Find where the given text appears and provide that cell's center as [X, Y] coordinate. 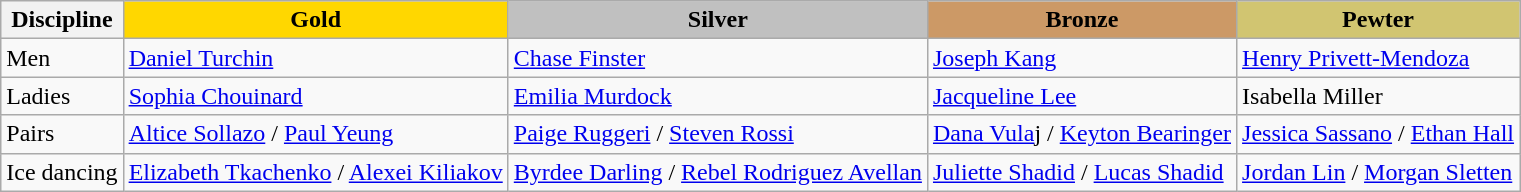
Ladies [62, 96]
Dana Vulaj / Keyton Bearinger [1082, 134]
Isabella Miller [1378, 96]
Altice Sollazo / Paul Yeung [316, 134]
Jacqueline Lee [1082, 96]
Elizabeth Tkachenko / Alexei Kiliakov [316, 172]
Chase Finster [718, 58]
Paige Ruggeri / Steven Rossi [718, 134]
Bronze [1082, 20]
Pairs [62, 134]
Byrdee Darling / Rebel Rodriguez Avellan [718, 172]
Men [62, 58]
Jordan Lin / Morgan Sletten [1378, 172]
Joseph Kang [1082, 58]
Pewter [1378, 20]
Emilia Murdock [718, 96]
Daniel Turchin [316, 58]
Gold [316, 20]
Henry Privett-Mendoza [1378, 58]
Silver [718, 20]
Ice dancing [62, 172]
Juliette Shadid / Lucas Shadid [1082, 172]
Sophia Chouinard [316, 96]
Discipline [62, 20]
Jessica Sassano / Ethan Hall [1378, 134]
